Pinpoint the cell where the given text exists, returning its [X, Y] midpoint coordinate. 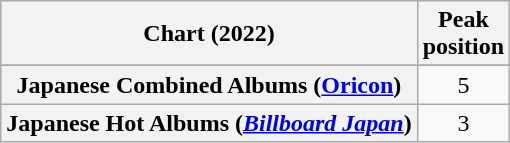
3 [463, 123]
Chart (2022) [209, 34]
5 [463, 85]
Peakposition [463, 34]
Japanese Combined Albums (Oricon) [209, 85]
Japanese Hot Albums (Billboard Japan) [209, 123]
